Pinpoint the cell where the given text exists, returning its [X, Y] midpoint coordinate. 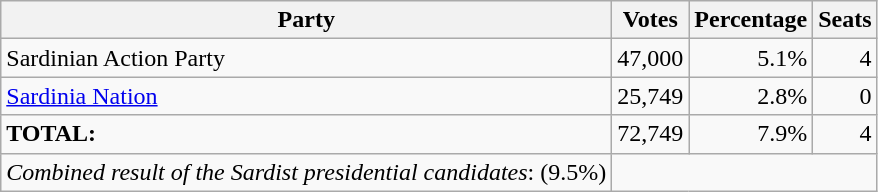
7.9% [751, 134]
Party [306, 20]
Seats [845, 20]
0 [845, 96]
5.1% [751, 58]
2.8% [751, 96]
Percentage [751, 20]
25,749 [650, 96]
47,000 [650, 58]
Combined result of the Sardist presidential candidates: (9.5%) [306, 172]
72,749 [650, 134]
Sardinian Action Party [306, 58]
TOTAL: [306, 134]
Sardinia Nation [306, 96]
Votes [650, 20]
